Return (X, Y) of the center of cell containing provided text 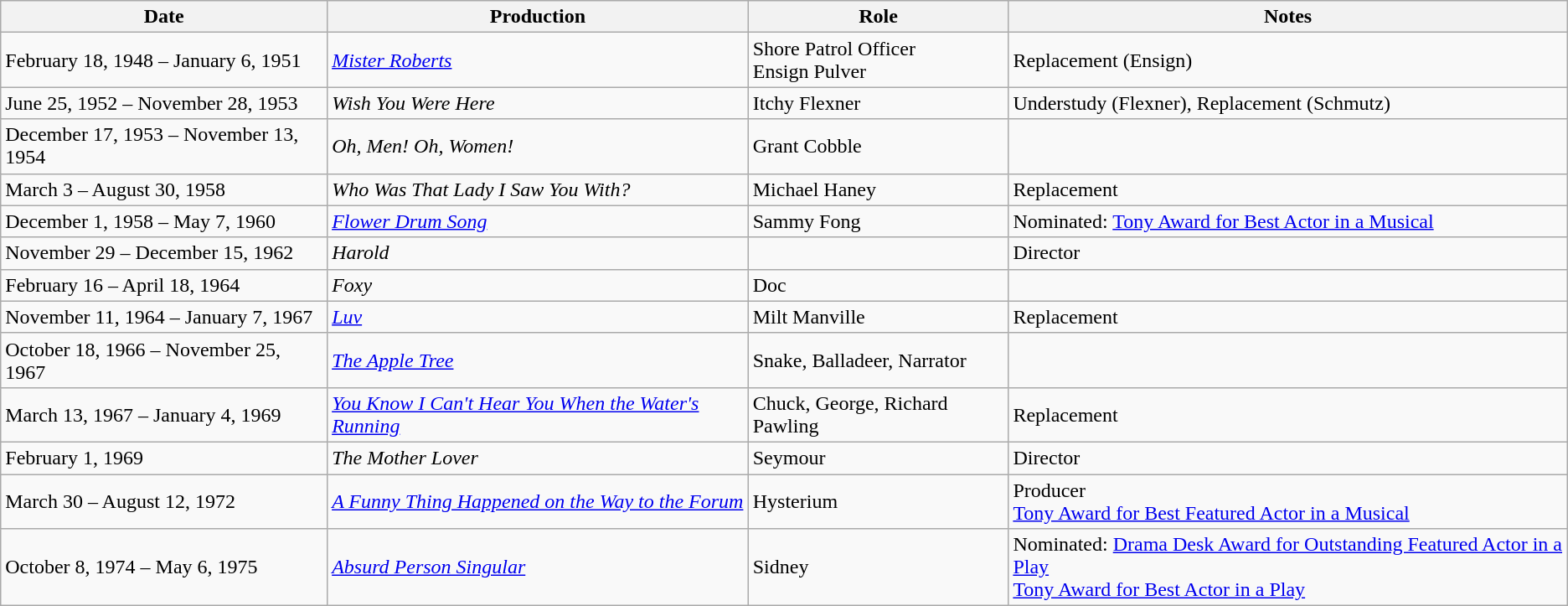
Who Was That Lady I Saw You With? (538, 189)
Grant Cobble (878, 146)
March 13, 1967 – January 4, 1969 (164, 414)
Sidney (878, 567)
Luv (538, 317)
Milt Manville (878, 317)
Role (878, 17)
Nominated: Drama Desk Award for Outstanding Featured Actor in a PlayTony Award for Best Actor in a Play (1288, 567)
Absurd Person Singular (538, 567)
March 30 – August 12, 1972 (164, 501)
Replacement (Ensign) (1288, 60)
Flower Drum Song (538, 221)
Snake, Balladeer, Narrator (878, 360)
Michael Haney (878, 189)
Nominated: Tony Award for Best Actor in a Musical (1288, 221)
October 18, 1966 – November 25, 1967 (164, 360)
A Funny Thing Happened on the Way to the Forum (538, 501)
Understudy (Flexner), Replacement (Schmutz) (1288, 103)
December 17, 1953 – November 13, 1954 (164, 146)
ProducerTony Award for Best Featured Actor in a Musical (1288, 501)
Production (538, 17)
Itchy Flexner (878, 103)
February 18, 1948 – January 6, 1951 (164, 60)
The Apple Tree (538, 360)
Shore Patrol OfficerEnsign Pulver (878, 60)
Hysterium (878, 501)
Foxy (538, 285)
November 11, 1964 – January 7, 1967 (164, 317)
February 16 – April 18, 1964 (164, 285)
June 25, 1952 – November 28, 1953 (164, 103)
Sammy Fong (878, 221)
February 1, 1969 (164, 458)
Seymour (878, 458)
You Know I Can't Hear You When the Water's Running (538, 414)
Wish You Were Here (538, 103)
Chuck, George, Richard Pawling (878, 414)
December 1, 1958 – May 7, 1960 (164, 221)
The Mother Lover (538, 458)
Notes (1288, 17)
October 8, 1974 – May 6, 1975 (164, 567)
Date (164, 17)
Oh, Men! Oh, Women! (538, 146)
March 3 – August 30, 1958 (164, 189)
Harold (538, 253)
Mister Roberts (538, 60)
November 29 – December 15, 1962 (164, 253)
Doc (878, 285)
